Identify which cell holds the provided text, then report its (X, Y) central coordinate. 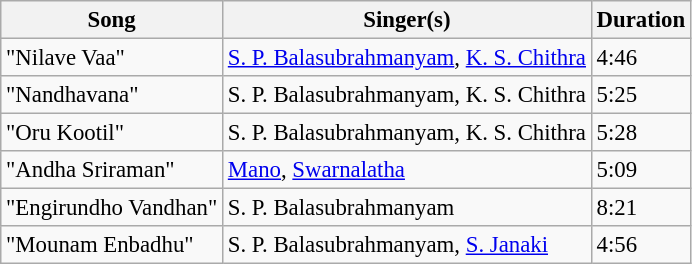
"Engirundho Vandhan" (112, 208)
"Nandhavana" (112, 95)
S. P. Balasubrahmanyam, S. Janaki (408, 245)
"Oru Kootil" (112, 133)
4:56 (640, 245)
"Andha Sriraman" (112, 170)
Duration (640, 20)
5:25 (640, 95)
Mano, Swarnalatha (408, 170)
"Nilave Vaa" (112, 58)
S. P. Balasubrahmanyam (408, 208)
4:46 (640, 58)
5:09 (640, 170)
Singer(s) (408, 20)
5:28 (640, 133)
Song (112, 20)
8:21 (640, 208)
"Mounam Enbadhu" (112, 245)
